From the cell containing the given text, extract its center point as (x, y) coordinate. 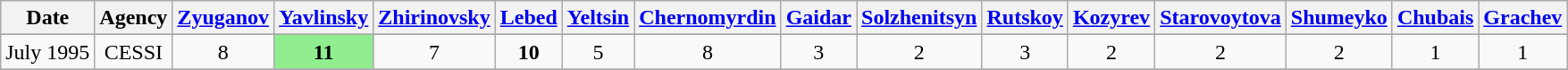
10 (529, 52)
Chernomyrdin (708, 18)
July 1995 (48, 52)
7 (434, 52)
11 (323, 52)
Starovoytova (1220, 18)
Yeltsin (598, 18)
Rutskoy (1025, 18)
Date (48, 18)
Solzhenitsyn (918, 18)
Grachev (1522, 18)
CESSI (134, 52)
Agency (134, 18)
Zyuganov (223, 18)
Zhirinovsky (434, 18)
Lebed (529, 18)
Chubais (1435, 18)
5 (598, 52)
Kozyrev (1111, 18)
Gaidar (818, 18)
Yavlinsky (323, 18)
Shumeyko (1338, 18)
